Return the [x, y] coordinate for the center point of the cell that contains the specified text.  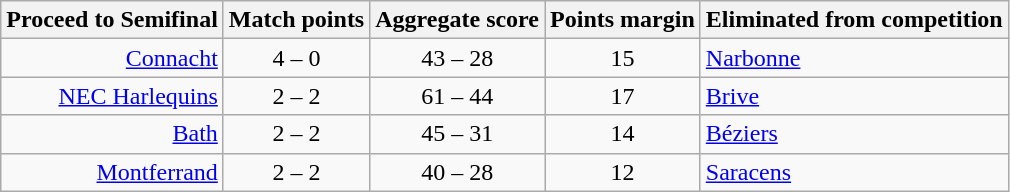
Proceed to Semifinal [112, 20]
15 [623, 58]
17 [623, 96]
Béziers [854, 134]
Montferrand [112, 172]
43 – 28 [458, 58]
Narbonne [854, 58]
Points margin [623, 20]
Aggregate score [458, 20]
Saracens [854, 172]
45 – 31 [458, 134]
12 [623, 172]
Bath [112, 134]
Eliminated from competition [854, 20]
14 [623, 134]
Brive [854, 96]
40 – 28 [458, 172]
NEC Harlequins [112, 96]
Connacht [112, 58]
Match points [296, 20]
61 – 44 [458, 96]
4 – 0 [296, 58]
